Return the (x, y) coordinate for the center point of the cell that contains the specified text.  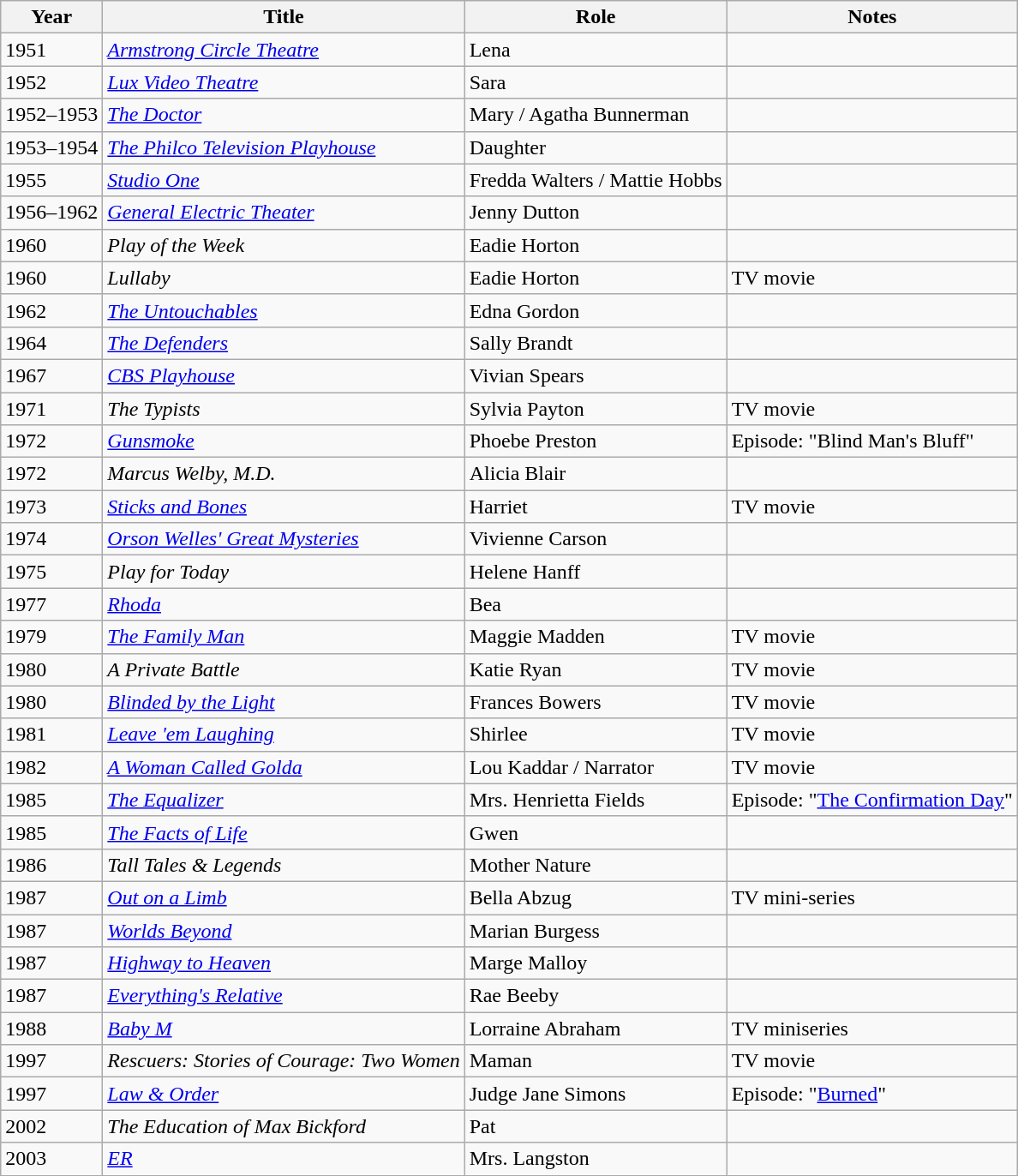
Sara (596, 82)
Bea (596, 604)
Vivian Spears (596, 375)
TV miniseries (872, 1029)
Alicia Blair (596, 474)
1988 (51, 1029)
CBS Playhouse (284, 375)
Vivienne Carson (596, 539)
Edna Gordon (596, 310)
The Philco Television Playhouse (284, 147)
Gunsmoke (284, 441)
1956–1962 (51, 213)
Maggie Madden (596, 637)
A Private Battle (284, 669)
1971 (51, 409)
Out on a Limb (284, 897)
Pat (596, 1126)
Lou Kaddar / Narrator (596, 767)
Studio One (284, 180)
Title (284, 17)
Katie Ryan (596, 669)
Lena (596, 50)
Lullaby (284, 278)
1981 (51, 735)
TV mini-series (872, 897)
2003 (51, 1159)
Shirlee (596, 735)
Play for Today (284, 572)
1982 (51, 767)
Gwen (596, 832)
Episode: "Blind Man's Bluff" (872, 441)
1955 (51, 180)
Bella Abzug (596, 897)
Jenny Dutton (596, 213)
Fredda Walters / Mattie Hobbs (596, 180)
Tall Tales & Legends (284, 865)
Role (596, 17)
Mother Nature (596, 865)
Marcus Welby, M.D. (284, 474)
1953–1954 (51, 147)
1962 (51, 310)
1952–1953 (51, 115)
General Electric Theater (284, 213)
1967 (51, 375)
The Typists (284, 409)
Sticks and Bones (284, 507)
Rae Beeby (596, 996)
Lux Video Theatre (284, 82)
Notes (872, 17)
Harriet (596, 507)
Orson Welles' Great Mysteries (284, 539)
Leave 'em Laughing (284, 735)
The Untouchables (284, 310)
A Woman Called Golda (284, 767)
Play of the Week (284, 245)
The Family Man (284, 637)
Maman (596, 1061)
The Defenders (284, 343)
1986 (51, 865)
1951 (51, 50)
Rescuers: Stories of Courage: Two Women (284, 1061)
Judge Jane Simons (596, 1094)
Highway to Heaven (284, 963)
Year (51, 17)
Armstrong Circle Theatre (284, 50)
Worlds Beyond (284, 930)
1952 (51, 82)
The Equalizer (284, 800)
1974 (51, 539)
Mrs. Henrietta Fields (596, 800)
Phoebe Preston (596, 441)
Episode: "Burned" (872, 1094)
2002 (51, 1126)
Mrs. Langston (596, 1159)
1977 (51, 604)
Blinded by the Light (284, 702)
The Facts of Life (284, 832)
The Education of Max Bickford (284, 1126)
1964 (51, 343)
Helene Hanff (596, 572)
Lorraine Abraham (596, 1029)
The Doctor (284, 115)
Rhoda (284, 604)
Episode: "The Confirmation Day" (872, 800)
Mary / Agatha Bunnerman (596, 115)
Everything's Relative (284, 996)
Law & Order (284, 1094)
ER (284, 1159)
Marge Malloy (596, 963)
Baby M (284, 1029)
Frances Bowers (596, 702)
1973 (51, 507)
Sylvia Payton (596, 409)
Marian Burgess (596, 930)
Sally Brandt (596, 343)
1975 (51, 572)
1979 (51, 637)
Daughter (596, 147)
